Output the (X, Y) coordinate of the center of the cell containing the given text.  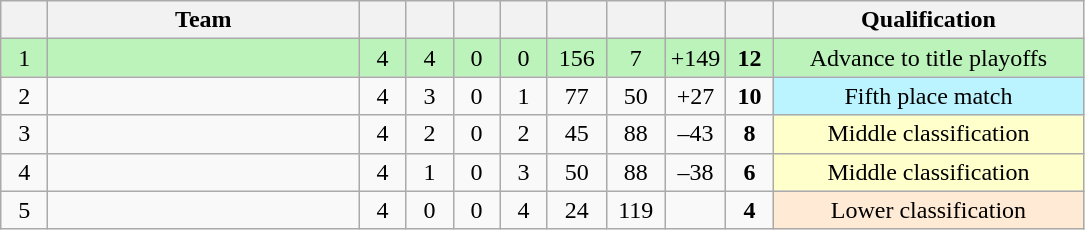
6 (750, 172)
Fifth place match (928, 96)
45 (576, 134)
–38 (696, 172)
+27 (696, 96)
8 (750, 134)
5 (24, 210)
–43 (696, 134)
24 (576, 210)
10 (750, 96)
12 (750, 58)
7 (636, 58)
Team (204, 20)
77 (576, 96)
119 (636, 210)
Lower classification (928, 210)
+149 (696, 58)
Advance to title playoffs (928, 58)
156 (576, 58)
Qualification (928, 20)
